Identify which cell holds the provided text, then report its (X, Y) central coordinate. 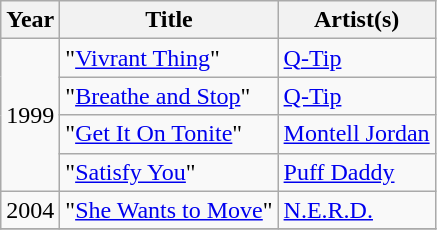
"Satisfy You" (169, 172)
Montell Jordan (356, 134)
N.E.R.D. (356, 210)
"Get It On Tonite" (169, 134)
2004 (30, 210)
Title (169, 20)
"She Wants to Move" (169, 210)
Year (30, 20)
Puff Daddy (356, 172)
"Vivrant Thing" (169, 58)
Artist(s) (356, 20)
"Breathe and Stop" (169, 96)
1999 (30, 115)
